Detect which cell encompasses the target text, then output its (X, Y) center coordinate. 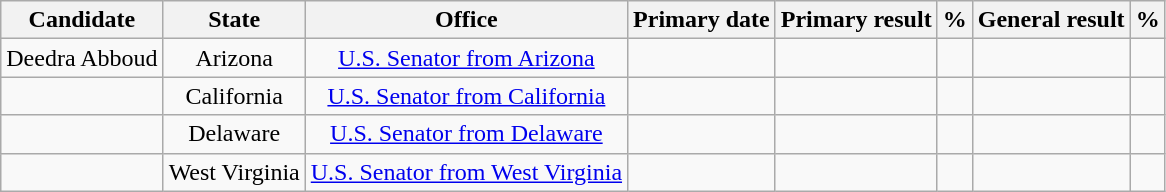
U.S. Senator from Delaware (466, 134)
U.S. Senator from California (466, 96)
Office (466, 20)
Candidate (82, 20)
Primary result (856, 20)
State (234, 20)
U.S. Senator from Arizona (466, 58)
California (234, 96)
Primary date (702, 20)
Delaware (234, 134)
Arizona (234, 58)
U.S. Senator from West Virginia (466, 172)
General result (1051, 20)
West Virginia (234, 172)
Deedra Abboud (82, 58)
